Return the (x, y) coordinate for the center point of the cell that contains the specified text.  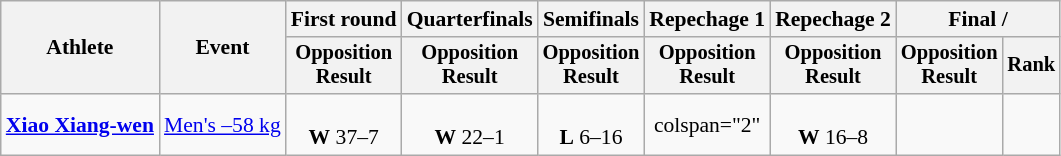
W 22–1 (470, 124)
colspan="2" (707, 124)
Rank (1032, 66)
Men's –58 kg (222, 124)
First round (344, 19)
Athlete (80, 48)
L 6–16 (592, 124)
Repechage 2 (833, 19)
W 16–8 (833, 124)
Final / (978, 19)
Repechage 1 (707, 19)
Event (222, 48)
Quarterfinals (470, 19)
Xiao Xiang-wen (80, 124)
Semifinals (592, 19)
W 37–7 (344, 124)
